Capture the cell that displays the provided text and extract its (X, Y) central coordinate. 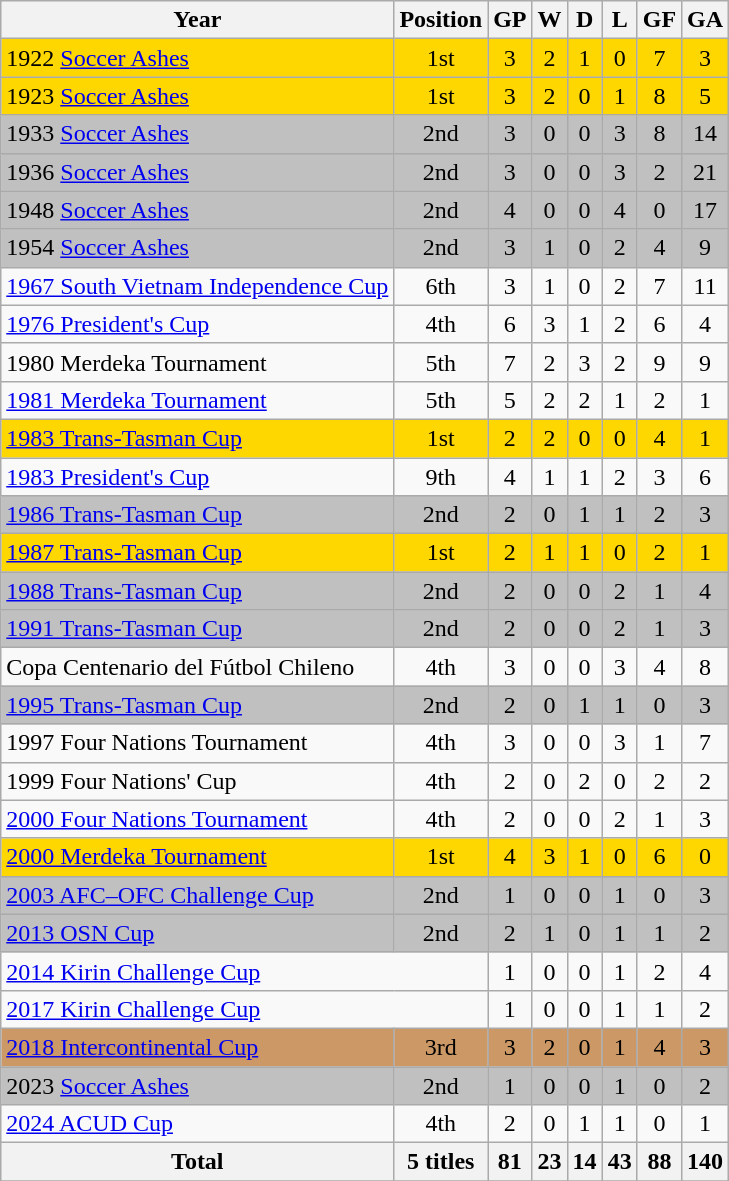
23 (550, 1162)
2000 Merdeka Tournament (198, 857)
1922 Soccer Ashes (198, 58)
81 (510, 1162)
D (584, 20)
1936 Soccer Ashes (198, 172)
1933 Soccer Ashes (198, 134)
2024 ACUD Cup (198, 1124)
2023 Soccer Ashes (198, 1085)
17 (706, 210)
1988 Trans-Tasman Cup (198, 591)
1948 Soccer Ashes (198, 210)
88 (659, 1162)
1983 Trans-Tasman Cup (198, 438)
1986 Trans-Tasman Cup (198, 515)
2018 Intercontinental Cup (198, 1047)
43 (620, 1162)
140 (706, 1162)
GF (659, 20)
11 (706, 286)
Copa Centenario del Fútbol Chileno (198, 667)
Total (198, 1162)
1923 Soccer Ashes (198, 96)
Year (198, 20)
1987 Trans-Tasman Cup (198, 553)
3rd (441, 1047)
5 titles (441, 1162)
GA (706, 20)
1981 Merdeka Tournament (198, 400)
1976 President's Cup (198, 324)
6th (441, 286)
W (550, 20)
1967 South Vietnam Independence Cup (198, 286)
2014 Kirin Challenge Cup (244, 971)
GP (510, 20)
1991 Trans-Tasman Cup (198, 629)
2013 OSN Cup (198, 933)
1954 Soccer Ashes (198, 248)
1983 President's Cup (198, 477)
1980 Merdeka Tournament (198, 362)
2003 AFC–OFC Challenge Cup (198, 895)
L (620, 20)
Position (441, 20)
1995 Trans-Tasman Cup (198, 705)
2017 Kirin Challenge Cup (244, 1009)
1999 Four Nations' Cup (198, 781)
2000 Four Nations Tournament (198, 819)
1997 Four Nations Tournament (198, 743)
21 (706, 172)
9th (441, 477)
